Return the [X, Y] coordinate for the center point of the cell that contains the specified text.  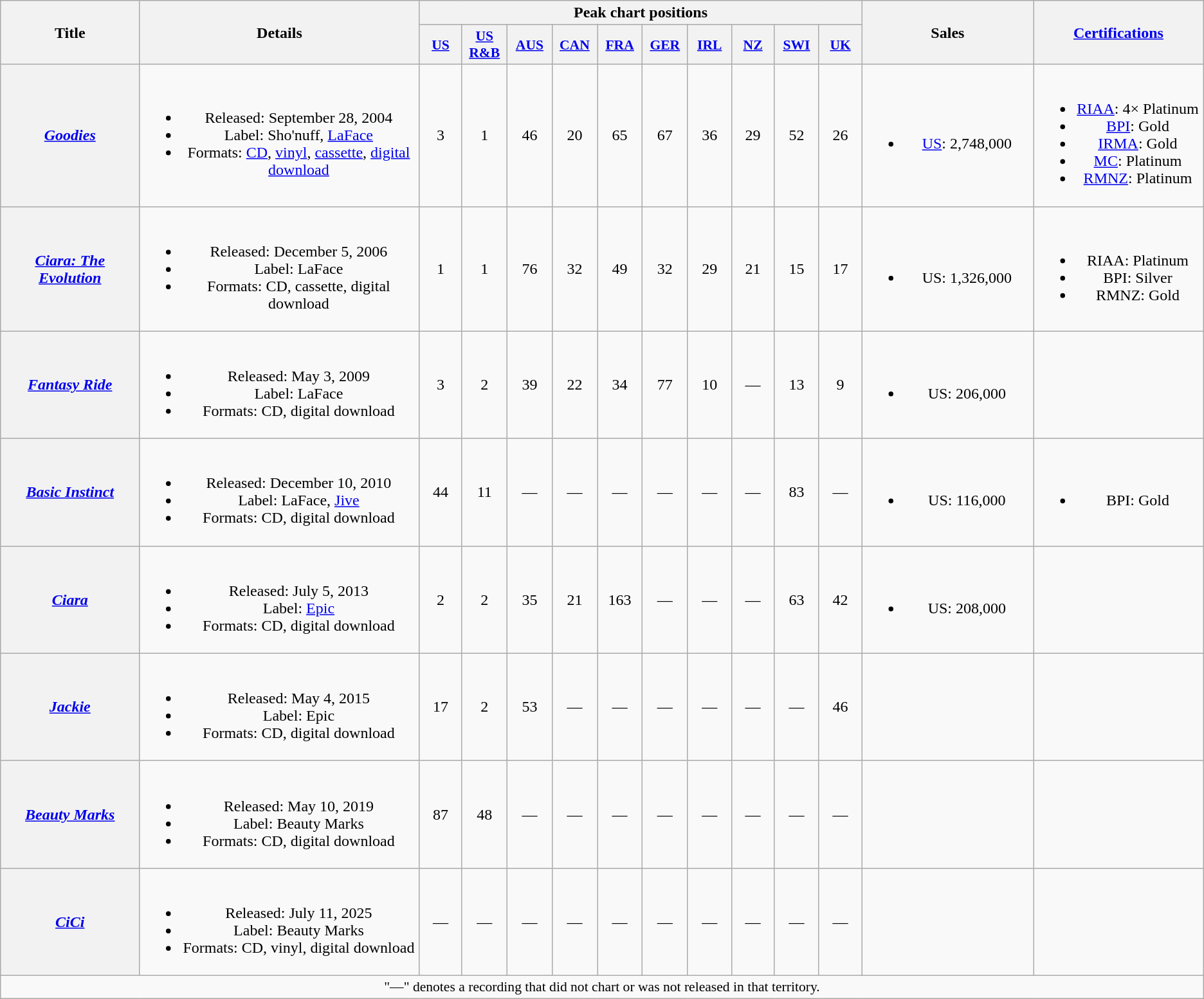
Certifications [1119, 32]
13 [796, 384]
Title [70, 32]
15 [796, 269]
CiCi [70, 922]
10 [709, 384]
Beauty Marks [70, 814]
Jackie [70, 707]
Ciara [70, 599]
39 [530, 384]
48 [485, 814]
9 [840, 384]
NZ [752, 45]
Details [279, 32]
Goodies [70, 135]
163 [620, 599]
35 [530, 599]
63 [796, 599]
US: 206,000 [948, 384]
US: 116,000 [948, 492]
"—" denotes a recording that did not chart or was not released in that territory. [602, 987]
GER [665, 45]
52 [796, 135]
Released: July 5, 2013Label: EpicFormats: CD, digital download [279, 599]
Sales [948, 32]
20 [574, 135]
Released: May 4, 2015Label: EpicFormats: CD, digital download [279, 707]
US: 2,748,000 [948, 135]
67 [665, 135]
Fantasy Ride [70, 384]
Released: July 11, 2025Label: Beauty MarksFormats: CD, vinyl, digital download [279, 922]
IRL [709, 45]
22 [574, 384]
USR&B [485, 45]
87 [441, 814]
Released: December 10, 2010Label: LaFace, JiveFormats: CD, digital download [279, 492]
CAN [574, 45]
FRA [620, 45]
44 [441, 492]
Released: May 3, 2009Label: LaFaceFormats: CD, digital download [279, 384]
US [441, 45]
Basic Instinct [70, 492]
US: 1,326,000 [948, 269]
65 [620, 135]
26 [840, 135]
49 [620, 269]
RIAA: PlatinumBPI: SilverRMNZ: Gold [1119, 269]
77 [665, 384]
BPI: Gold [1119, 492]
AUS [530, 45]
83 [796, 492]
UK [840, 45]
SWI [796, 45]
Released: September 28, 2004Label: Sho'nuff, LaFaceFormats: CD, vinyl, cassette, digital download [279, 135]
42 [840, 599]
Released: May 10, 2019Label: Beauty MarksFormats: CD, digital download [279, 814]
US: 208,000 [948, 599]
76 [530, 269]
53 [530, 707]
RIAA: 4× PlatinumBPI: GoldIRMA: GoldMC: PlatinumRMNZ: Platinum [1119, 135]
11 [485, 492]
Released: December 5, 2006Label: LaFaceFormats: CD, cassette, digital download [279, 269]
Peak chart positions [641, 13]
34 [620, 384]
36 [709, 135]
Ciara: The Evolution [70, 269]
